Extract the (X, Y) coordinate from the center of the cell holding the provided text.  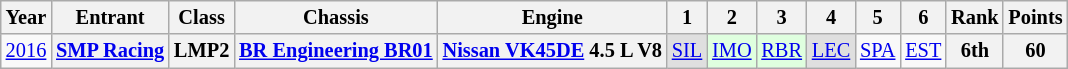
1 (687, 17)
2 (732, 17)
SPA (878, 51)
6 (923, 17)
6th (974, 51)
IMO (732, 51)
Class (202, 17)
SIL (687, 51)
Engine (552, 17)
Nissan VK45DE 4.5 L V8 (552, 51)
Points (1035, 17)
3 (781, 17)
2016 (26, 51)
60 (1035, 51)
LMP2 (202, 51)
BR Engineering BR01 (336, 51)
Year (26, 17)
RBR (781, 51)
LEC (831, 51)
SMP Racing (110, 51)
Rank (974, 17)
Entrant (110, 17)
EST (923, 51)
Chassis (336, 17)
4 (831, 17)
5 (878, 17)
